Pinpoint the cell where the given text exists, returning its (X, Y) midpoint coordinate. 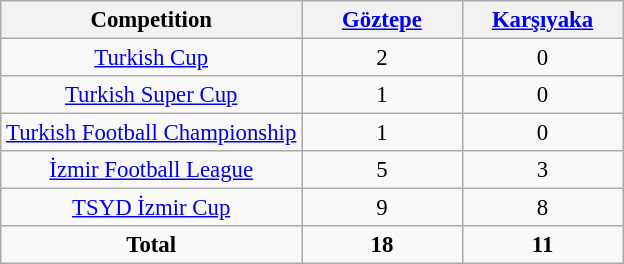
5 (382, 170)
Karşıyaka (542, 20)
2 (382, 58)
Total (152, 245)
Göztepe (382, 20)
18 (382, 245)
TSYD İzmir Cup (152, 208)
9 (382, 208)
Competition (152, 20)
Turkish Football Championship (152, 133)
11 (542, 245)
8 (542, 208)
İzmir Football League (152, 170)
Turkish Super Cup (152, 95)
3 (542, 170)
Turkish Cup (152, 58)
